Scan for the cell matching the given text and deliver its [X, Y] coordinate at center. 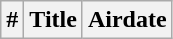
Airdate [127, 20]
Title [54, 20]
# [12, 20]
